Locate the cell with the specified text and output its (X, Y) center coordinate. 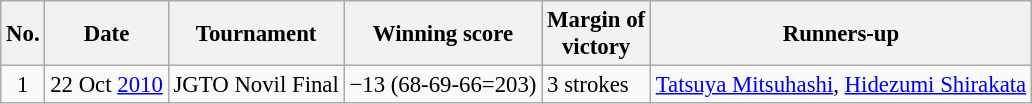
1 (23, 85)
JGTO Novil Final (256, 85)
22 Oct 2010 (106, 85)
Tournament (256, 34)
−13 (68-69-66=203) (443, 85)
Tatsuya Mitsuhashi, Hidezumi Shirakata (840, 85)
No. (23, 34)
Margin ofvictory (596, 34)
3 strokes (596, 85)
Winning score (443, 34)
Date (106, 34)
Runners-up (840, 34)
